Detect which cell encompasses the target text, then output its (x, y) center coordinate. 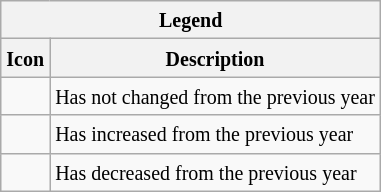
Legend (191, 20)
Has decreased from the previous year (216, 172)
Has increased from the previous year (216, 134)
Has not changed from the previous year (216, 96)
Description (216, 58)
Icon (26, 58)
